Detect which cell encompasses the target text, then output its [x, y] center coordinate. 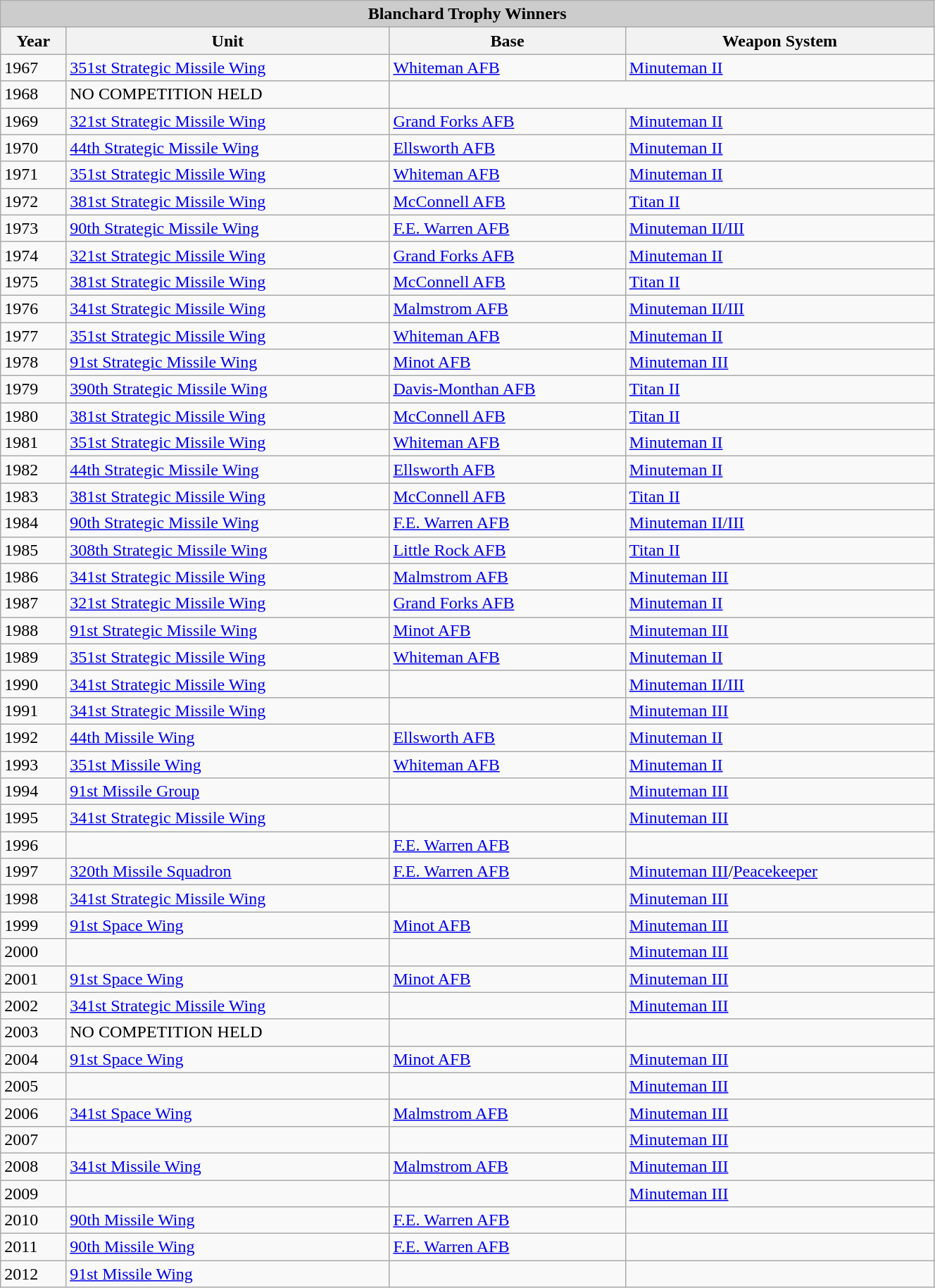
2008 [34, 1166]
1983 [34, 496]
1993 [34, 764]
1986 [34, 577]
1974 [34, 255]
1969 [34, 121]
1970 [34, 148]
320th Missile Squadron [228, 872]
2002 [34, 1006]
2000 [34, 952]
Davis-Monthan AFB [507, 389]
1981 [34, 443]
1982 [34, 470]
2004 [34, 1059]
1991 [34, 711]
390th Strategic Missile Wing [228, 389]
1994 [34, 792]
1987 [34, 604]
Year [34, 41]
91st Missile Group [228, 792]
1972 [34, 201]
351st Missile Wing [228, 764]
1967 [34, 68]
1980 [34, 416]
Unit [228, 41]
Weapon System [779, 41]
91st Missile Wing [228, 1274]
Blanchard Trophy Winners [467, 14]
1968 [34, 94]
2006 [34, 1113]
1976 [34, 308]
2003 [34, 1032]
308th Strategic Missile Wing [228, 550]
1997 [34, 872]
1971 [34, 175]
1995 [34, 818]
2009 [34, 1194]
341st Space Wing [228, 1113]
1977 [34, 336]
1992 [34, 737]
2007 [34, 1139]
2005 [34, 1086]
2012 [34, 1274]
1990 [34, 684]
341st Missile Wing [228, 1166]
1979 [34, 389]
Minuteman III/Peacekeeper [779, 872]
2011 [34, 1247]
1984 [34, 523]
2010 [34, 1220]
1989 [34, 657]
Base [507, 41]
1996 [34, 845]
1988 [34, 630]
1978 [34, 363]
1985 [34, 550]
Little Rock AFB [507, 550]
1975 [34, 282]
44th Missile Wing [228, 737]
2001 [34, 979]
1999 [34, 925]
1998 [34, 899]
1973 [34, 228]
